Scan for the cell matching the given text and deliver its [X, Y] coordinate at center. 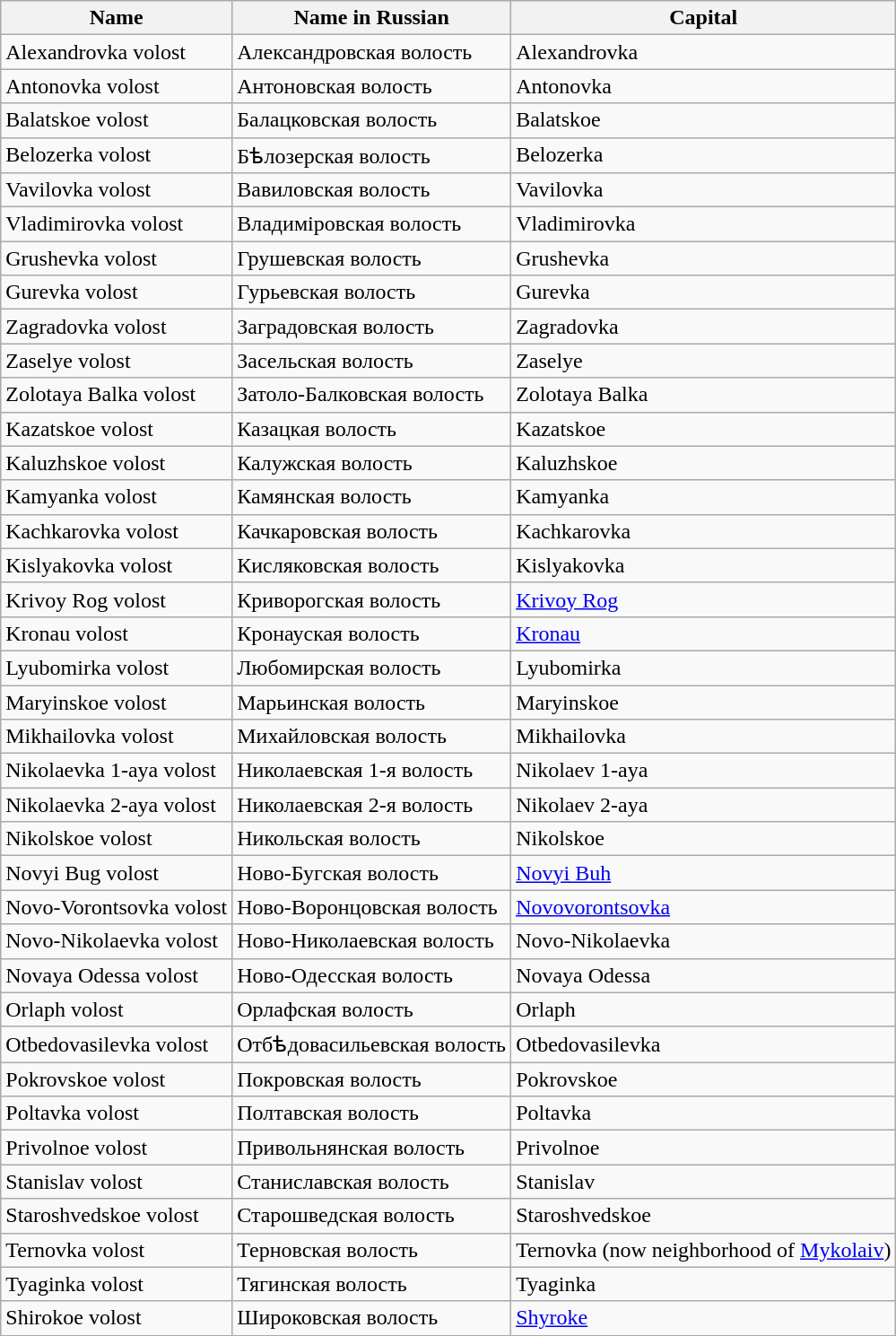
Николаевская 2-я волость [371, 805]
Capital [703, 18]
Nikolskoe volost [117, 839]
Privolnoe [703, 1148]
Antonovka volost [117, 86]
Gurevka volost [117, 293]
Nikolaev 2-aya [703, 805]
Kislyakovka [703, 565]
Kislyakovka volost [117, 565]
Привольнянская волость [371, 1148]
Zaselye [703, 361]
Kaluzhskoe [703, 463]
Pokrovskoe [703, 1079]
Alexandrovka volost [117, 52]
Lyubomirka volost [117, 668]
Maryinskoe volost [117, 703]
Mikhailovka [703, 737]
Otbedovasilevka [703, 1044]
Zaselye volost [117, 361]
Novyi Bug volost [117, 873]
Vavilovka volost [117, 190]
Zagradovka [703, 327]
Покровская волость [371, 1079]
Novaya Odessa volost [117, 975]
Novo-Nikolaevka volost [117, 941]
Vladimirovka [703, 224]
Засельская волость [371, 361]
Никольская волость [371, 839]
Балацковская волость [371, 120]
Ново-Воронцовская волость [371, 907]
Belozerka volost [117, 155]
Maryinskoe [703, 703]
Старошведская волость [371, 1216]
Орлафская волость [371, 1009]
Kronau [703, 633]
Zagradovka volost [117, 327]
Shyroke [703, 1318]
Михайловская волость [371, 737]
Ternovka (now neighborhood of Mykolaiv) [703, 1250]
Grushevka volost [117, 258]
Zolotaya Balka volost [117, 395]
Терновская волость [371, 1250]
Nikolaev 1-aya [703, 771]
Kamyanka volost [117, 497]
Калужская волость [371, 463]
Novaya Odessa [703, 975]
Казацкая волость [371, 429]
Отбѣдовасильевская волость [371, 1044]
Качкаровская волость [371, 531]
Марьинская волость [371, 703]
Владиміровская волость [371, 224]
Kronau volost [117, 633]
Novo-Vorontsovka volost [117, 907]
Otbedovasilevka volost [117, 1044]
Krivoy Rog [703, 599]
Shirokoe volost [117, 1318]
Грушевская волость [371, 258]
Кисляковская волость [371, 565]
Lyubomirka [703, 668]
Vavilovka [703, 190]
Novyi Buh [703, 873]
Krivoy Rog volost [117, 599]
Alexandrovka [703, 52]
Гурьевская волость [371, 293]
Тягинская волость [371, 1284]
Криворогская волость [371, 599]
Kaluzhskoe volost [117, 463]
Nikolskoe [703, 839]
Tyaginka [703, 1284]
Zolotaya Balka [703, 395]
Полтавская волость [371, 1113]
Ternovka volost [117, 1250]
Privolnoe volost [117, 1148]
Николаевская 1-я волость [371, 771]
Stanislav volost [117, 1182]
Александровская волость [371, 52]
Kazatskoe [703, 429]
Poltavka [703, 1113]
Широковская волость [371, 1318]
Belozerka [703, 155]
Kachkarovka volost [117, 531]
Gurevka [703, 293]
Вавиловская волость [371, 190]
Любомирская волость [371, 668]
Камянская волость [371, 497]
Vladimirovka volost [117, 224]
Name in Russian [371, 18]
Nikolaevka 1-aya volost [117, 771]
Затоло-Балковская волость [371, 395]
Antonovka [703, 86]
Orlaph [703, 1009]
Заградовская волость [371, 327]
Novo-Nikolaevka [703, 941]
Poltavka volost [117, 1113]
Кронауская волость [371, 633]
Staroshvedskoe [703, 1216]
Stanislav [703, 1182]
Balatskoe volost [117, 120]
Staroshvedskoe volost [117, 1216]
Mikhailovka volost [117, 737]
Kachkarovka [703, 531]
Ново-Одесская волость [371, 975]
Ново-Бугская волость [371, 873]
Orlaph volost [117, 1009]
Бѣлозерская волость [371, 155]
Ново-Николаевская волость [371, 941]
Kazatskoe volost [117, 429]
Nikolaevka 2-aya volost [117, 805]
Pokrovskoe volost [117, 1079]
Kamyanka [703, 497]
Name [117, 18]
Grushevka [703, 258]
Антоновская волость [371, 86]
Novovorontsovka [703, 907]
Balatskoe [703, 120]
Станиславская волость [371, 1182]
Tyaginka volost [117, 1284]
